Find where the given text appears and provide that cell's center as (X, Y) coordinate. 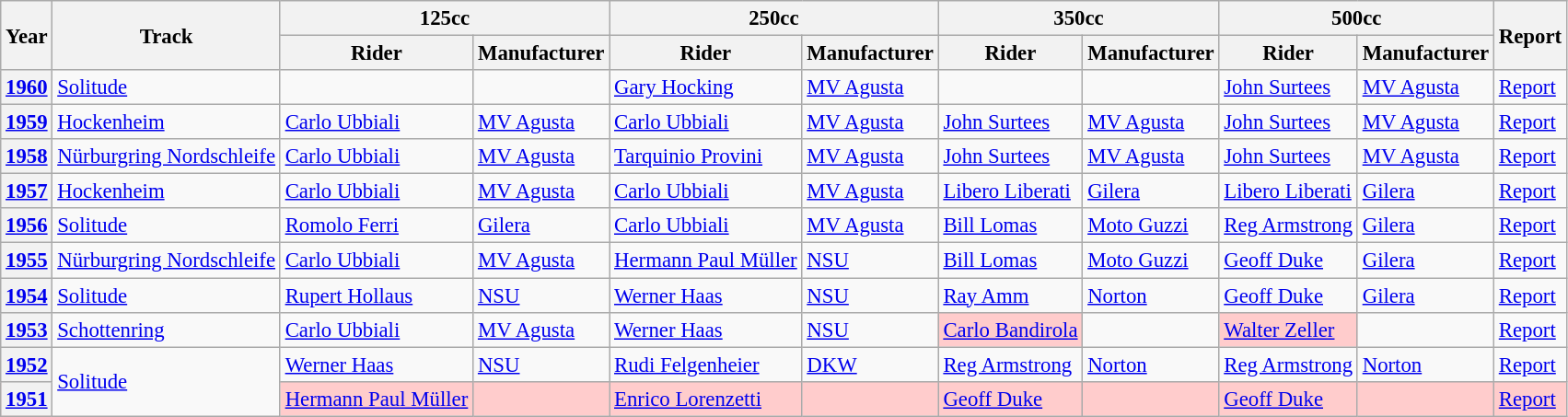
1951 (27, 399)
1955 (27, 261)
Gary Hocking (705, 87)
350cc (1079, 18)
1958 (27, 156)
Walter Zeller (1288, 330)
Romolo Ferri (376, 226)
250cc (773, 18)
DKW (870, 365)
1952 (27, 365)
1957 (27, 191)
Track (166, 35)
Year (27, 35)
500cc (1357, 18)
1960 (27, 87)
Schottenring (166, 330)
1959 (27, 122)
Carlo Bandirola (1011, 330)
Ray Amm (1011, 295)
1953 (27, 330)
Tarquinio Provini (705, 156)
1956 (27, 226)
Enrico Lorenzetti (705, 399)
Rupert Hollaus (376, 295)
Rudi Felgenheier (705, 365)
1954 (27, 295)
125cc (444, 18)
